From the cell containing the given text, extract its center point as [X, Y] coordinate. 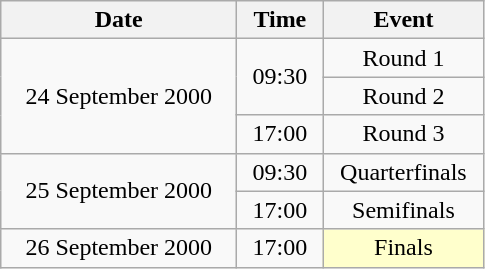
Quarterfinals [404, 172]
Time [280, 20]
Date [119, 20]
Round 2 [404, 96]
Finals [404, 248]
26 September 2000 [119, 248]
24 September 2000 [119, 96]
Semifinals [404, 210]
Round 3 [404, 134]
25 September 2000 [119, 191]
Round 1 [404, 58]
Event [404, 20]
